Return the [x, y] coordinate for the center point of the cell that contains the specified text.  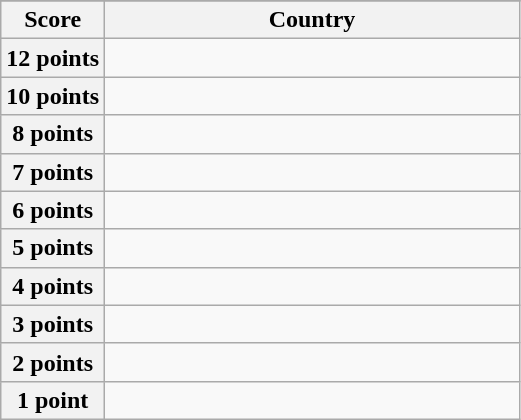
5 points [53, 248]
6 points [53, 210]
3 points [53, 324]
8 points [53, 134]
12 points [53, 58]
10 points [53, 96]
1 point [53, 400]
7 points [53, 172]
4 points [53, 286]
Score [53, 20]
Country [312, 20]
2 points [53, 362]
